Return the [X, Y] coordinate for the center point of the cell that contains the specified text.  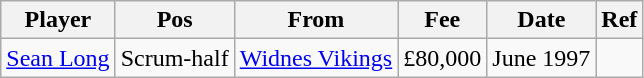
Fee [442, 20]
Ref [620, 20]
£80,000 [442, 58]
Widnes Vikings [316, 58]
Date [542, 20]
Player [58, 20]
Scrum-half [174, 58]
June 1997 [542, 58]
Sean Long [58, 58]
Pos [174, 20]
From [316, 20]
